Return the [X, Y] coordinate for the center point of the cell that contains the specified text.  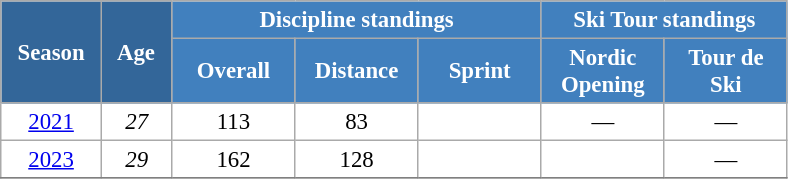
162 [234, 160]
Season [52, 52]
Tour deSki [726, 72]
Ski Tour standings [664, 20]
27 [136, 122]
128 [356, 160]
NordicOpening [602, 72]
Sprint [480, 72]
Age [136, 52]
Overall [234, 72]
113 [234, 122]
Discipline standings [356, 20]
29 [136, 160]
2023 [52, 160]
83 [356, 122]
2021 [52, 122]
Distance [356, 72]
